Return the (x, y) coordinate for the center point of the cell that contains the specified text.  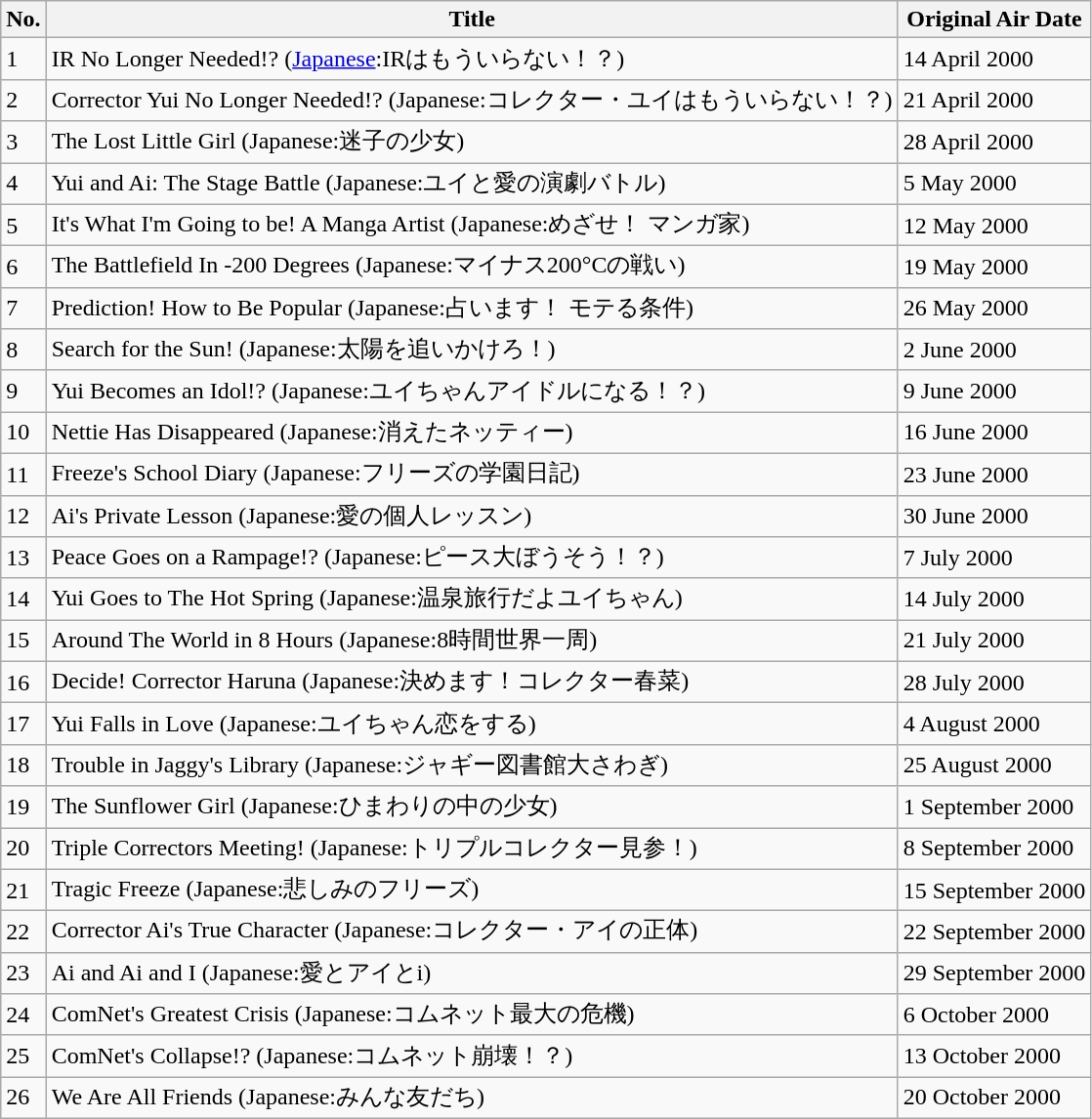
12 May 2000 (994, 225)
8 (23, 350)
Freeze's School Diary (Japanese:フリーズの学園日記) (472, 475)
20 October 2000 (994, 1098)
16 June 2000 (994, 434)
1 (23, 59)
ComNet's Collapse!? (Japanese:コムネット崩壊！？) (472, 1057)
13 (23, 559)
15 September 2000 (994, 891)
Search for the Sun! (Japanese:太陽を追いかけろ！) (472, 350)
Ai and Ai and I (Japanese:愛とアイとi) (472, 973)
12 (23, 516)
Corrector Yui No Longer Needed!? (Japanese:コレクター・ユイはもういらない！？) (472, 100)
10 (23, 434)
14 April 2000 (994, 59)
22 September 2000 (994, 932)
21 July 2000 (994, 641)
Title (472, 20)
No. (23, 20)
5 May 2000 (994, 184)
We Are All Friends (Japanese:みんな友だち) (472, 1098)
28 April 2000 (994, 143)
19 May 2000 (994, 268)
19 (23, 807)
2 (23, 100)
Original Air Date (994, 20)
It's What I'm Going to be! A Manga Artist (Japanese:めざせ！ マンガ家) (472, 225)
Triple Correctors Meeting! (Japanese:トリプルコレクター見参！) (472, 850)
8 September 2000 (994, 850)
Prediction! How to Be Popular (Japanese:占います！ モテる条件) (472, 309)
24 (23, 1015)
Tragic Freeze (Japanese:悲しみのフリーズ) (472, 891)
18 (23, 766)
Trouble in Jaggy's Library (Japanese:ジャギー図書館大さわぎ) (472, 766)
26 (23, 1098)
6 October 2000 (994, 1015)
Around The World in 8 Hours (Japanese:8時間世界一周) (472, 641)
14 July 2000 (994, 600)
3 (23, 143)
13 October 2000 (994, 1057)
16 (23, 682)
23 (23, 973)
26 May 2000 (994, 309)
4 August 2000 (994, 725)
ComNet's Greatest Crisis (Japanese:コムネット最大の危機) (472, 1015)
The Lost Little Girl (Japanese:迷子の少女) (472, 143)
Peace Goes on a Rampage!? (Japanese:ピース大ぼうそう！？) (472, 559)
Decide! Corrector Haruna (Japanese:決めます！コレクター春菜) (472, 682)
The Battlefield In -200 Degrees (Japanese:マイナス200°Cの戦い) (472, 268)
7 (23, 309)
23 June 2000 (994, 475)
14 (23, 600)
17 (23, 725)
9 June 2000 (994, 391)
11 (23, 475)
Yui Goes to The Hot Spring (Japanese:温泉旅行だよユイちゃん) (472, 600)
6 (23, 268)
21 April 2000 (994, 100)
20 (23, 850)
9 (23, 391)
2 June 2000 (994, 350)
29 September 2000 (994, 973)
5 (23, 225)
Corrector Ai's True Character (Japanese:コレクター・アイの正体) (472, 932)
Ai's Private Lesson (Japanese:愛の個人レッスン) (472, 516)
21 (23, 891)
The Sunflower Girl (Japanese:ひまわりの中の少女) (472, 807)
4 (23, 184)
Yui Becomes an Idol!? (Japanese:ユイちゃんアイドルになる！？) (472, 391)
22 (23, 932)
28 July 2000 (994, 682)
Nettie Has Disappeared (Japanese:消えたネッティー) (472, 434)
25 (23, 1057)
30 June 2000 (994, 516)
Yui Falls in Love (Japanese:ユイちゃん恋をする) (472, 725)
1 September 2000 (994, 807)
15 (23, 641)
7 July 2000 (994, 559)
25 August 2000 (994, 766)
IR No Longer Needed!? (Japanese:IRはもういらない！？) (472, 59)
Yui and Ai: The Stage Battle (Japanese:ユイと愛の演劇バトル) (472, 184)
